Locate the cell with the specified text and output its (x, y) center coordinate. 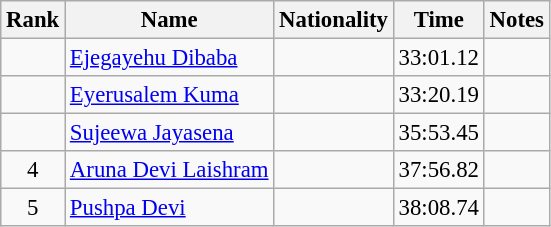
Ejegayehu Dibaba (170, 58)
Pushpa Devi (170, 208)
Rank (33, 20)
37:56.82 (438, 170)
38:08.74 (438, 208)
Name (170, 20)
Time (438, 20)
33:01.12 (438, 58)
35:53.45 (438, 133)
Sujeewa Jayasena (170, 133)
Eyerusalem Kuma (170, 95)
4 (33, 170)
Aruna Devi Laishram (170, 170)
Notes (516, 20)
33:20.19 (438, 95)
5 (33, 208)
Nationality (334, 20)
